Determine the (x, y) coordinate at the center of the cell enclosing the given text.  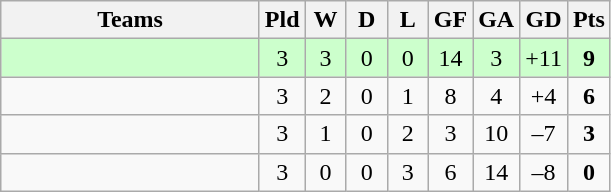
–7 (544, 134)
+4 (544, 96)
Pts (588, 20)
10 (496, 134)
4 (496, 96)
Teams (130, 20)
Pld (282, 20)
D (366, 20)
–8 (544, 172)
GF (450, 20)
GD (544, 20)
8 (450, 96)
GA (496, 20)
W (326, 20)
L (408, 20)
+11 (544, 58)
9 (588, 58)
